Output the (X, Y) coordinate of the center of the cell containing the given text.  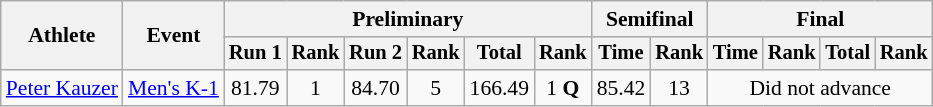
Run 1 (256, 54)
5 (436, 88)
Athlete (62, 36)
Preliminary (408, 19)
84.70 (376, 88)
Event (174, 36)
85.42 (622, 88)
Final (820, 19)
Semifinal (650, 19)
1 Q (563, 88)
Did not advance (820, 88)
13 (679, 88)
Peter Kauzer (62, 88)
1 (316, 88)
81.79 (256, 88)
Men's K-1 (174, 88)
166.49 (500, 88)
Run 2 (376, 54)
